Capture the cell that displays the provided text and extract its (X, Y) central coordinate. 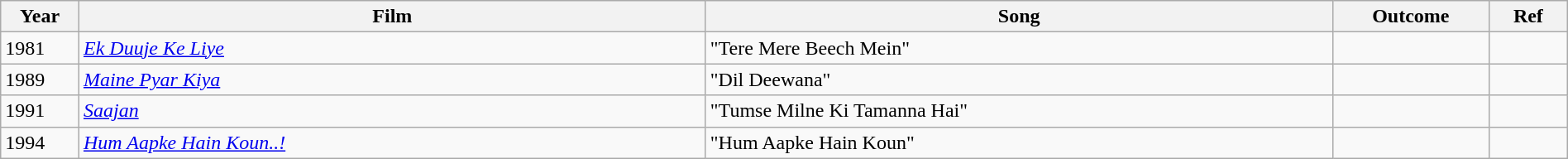
"Hum Aapke Hain Koun" (1019, 142)
1981 (40, 48)
Ref (1528, 17)
"Tumse Milne Ki Tamanna Hai" (1019, 111)
Maine Pyar Kiya (392, 79)
Year (40, 17)
"Dil Deewana" (1019, 79)
Hum Aapke Hain Koun..! (392, 142)
Outcome (1411, 17)
Saajan (392, 111)
Ek Duuje Ke Liye (392, 48)
Song (1019, 17)
1989 (40, 79)
Film (392, 17)
1991 (40, 111)
1994 (40, 142)
"Tere Mere Beech Mein" (1019, 48)
